Find where the given text appears and provide that cell's center as [X, Y] coordinate. 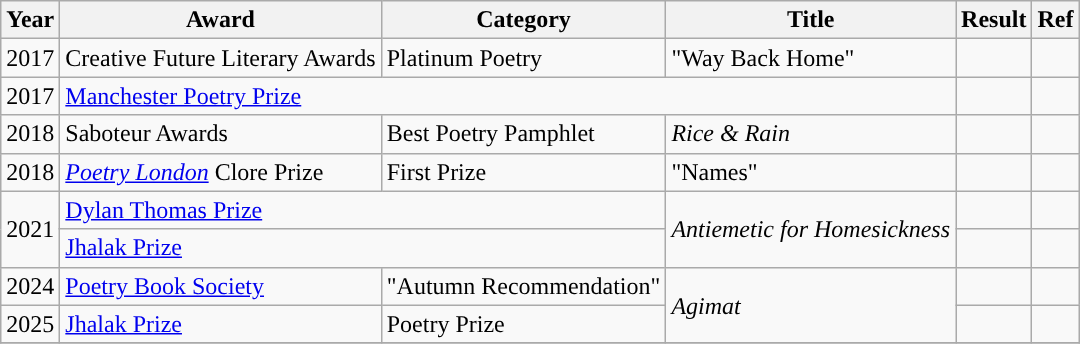
Result [994, 20]
Agimat [811, 305]
"Names" [811, 172]
Platinum Poetry [524, 58]
"Autumn Recommendation" [524, 286]
2021 [30, 229]
Poetry Book Society [220, 286]
Best Poetry Pamphlet [524, 134]
Creative Future Literary Awards [220, 58]
Title [811, 20]
Category [524, 20]
Poetry Prize [524, 324]
Award [220, 20]
Rice & Rain [811, 134]
2024 [30, 286]
First Prize [524, 172]
Dylan Thomas Prize [363, 210]
Manchester Poetry Prize [508, 96]
Year [30, 20]
2025 [30, 324]
Poetry London Clore Prize [220, 172]
Antiemetic for Homesickness [811, 229]
Ref [1056, 20]
"Way Back Home" [811, 58]
Saboteur Awards [220, 134]
